Find where the given text appears and provide that cell's center as (x, y) coordinate. 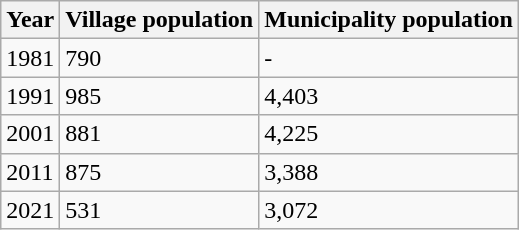
Year (30, 20)
2001 (30, 134)
881 (160, 134)
4,403 (389, 96)
- (389, 58)
1991 (30, 96)
Municipality population (389, 20)
985 (160, 96)
875 (160, 172)
Village population (160, 20)
3,388 (389, 172)
2021 (30, 210)
1981 (30, 58)
2011 (30, 172)
531 (160, 210)
790 (160, 58)
4,225 (389, 134)
3,072 (389, 210)
